Search for the cell housing the specified text and yield its (x, y) center coordinate. 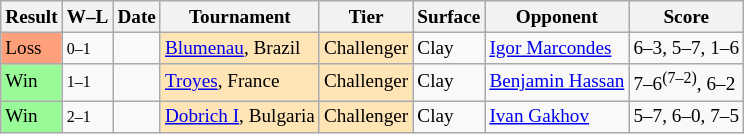
6–3, 5–7, 1–6 (686, 48)
Loss (32, 48)
Troyes, France (240, 82)
W–L (88, 17)
Ivan Gakhov (557, 116)
Blumenau, Brazil (240, 48)
Result (32, 17)
Opponent (557, 17)
Tier (366, 17)
Igor Marcondes (557, 48)
Dobrich I, Bulgaria (240, 116)
5–7, 6–0, 7–5 (686, 116)
Surface (449, 17)
2–1 (88, 116)
Benjamin Hassan (557, 82)
0–1 (88, 48)
Score (686, 17)
Date (137, 17)
7–6(7–2), 6–2 (686, 82)
1–1 (88, 82)
Tournament (240, 17)
